Return [X, Y] of the center of cell containing provided text 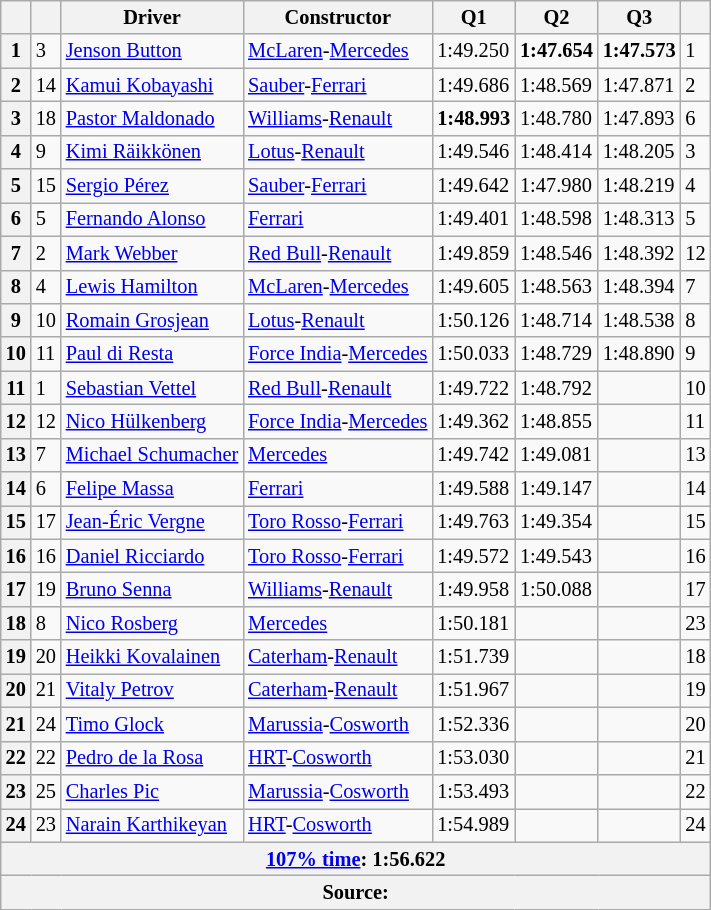
1:53.030 [474, 758]
1:48.598 [556, 219]
1:49.543 [556, 556]
1:47.980 [556, 186]
Michael Schumacher [152, 455]
Nico Rosberg [152, 623]
Charles Pic [152, 791]
Driver [152, 17]
1:48.993 [474, 118]
1:49.546 [474, 152]
Felipe Massa [152, 489]
1:48.414 [556, 152]
1:49.859 [474, 253]
1:50.181 [474, 623]
1:49.958 [474, 589]
Vitaly Petrov [152, 690]
Bruno Senna [152, 589]
1:49.147 [556, 489]
Jean-Éric Vergne [152, 522]
1:50.126 [474, 320]
1:48.890 [640, 354]
Heikki Kovalainen [152, 657]
1:49.354 [556, 522]
1:49.605 [474, 287]
1:49.686 [474, 85]
Mark Webber [152, 253]
1:48.729 [556, 354]
1:49.401 [474, 219]
Pastor Maldonado [152, 118]
1:54.989 [474, 825]
Kamui Kobayashi [152, 85]
1:52.336 [474, 724]
Jenson Button [152, 51]
1:48.392 [640, 253]
1:48.538 [640, 320]
107% time: 1:56.622 [356, 859]
Lewis Hamilton [152, 287]
1:49.642 [474, 186]
1:48.219 [640, 186]
1:48.780 [556, 118]
Pedro de la Rosa [152, 758]
1:47.654 [556, 51]
1:47.573 [640, 51]
1:48.714 [556, 320]
1:47.871 [640, 85]
Q3 [640, 17]
1:49.722 [474, 388]
1:47.893 [640, 118]
1:51.739 [474, 657]
1:49.763 [474, 522]
Kimi Räikkönen [152, 152]
1:50.088 [556, 589]
Paul di Resta [152, 354]
1:48.563 [556, 287]
1:48.205 [640, 152]
1:49.081 [556, 455]
Sebastian Vettel [152, 388]
Q1 [474, 17]
1:53.493 [474, 791]
1:48.313 [640, 219]
1:48.546 [556, 253]
Nico Hülkenberg [152, 421]
1:48.792 [556, 388]
Daniel Ricciardo [152, 556]
Constructor [338, 17]
1:49.572 [474, 556]
1:49.588 [474, 489]
Source: [356, 892]
Romain Grosjean [152, 320]
1:50.033 [474, 354]
1:49.250 [474, 51]
1:51.967 [474, 690]
1:48.855 [556, 421]
Narain Karthikeyan [152, 825]
Sergio Pérez [152, 186]
Fernando Alonso [152, 219]
1:49.742 [474, 455]
1:48.394 [640, 287]
Timo Glock [152, 724]
1:49.362 [474, 421]
Q2 [556, 17]
1:48.569 [556, 85]
25 [46, 791]
